Extract the [X, Y] coordinate from the center of the cell holding the provided text.  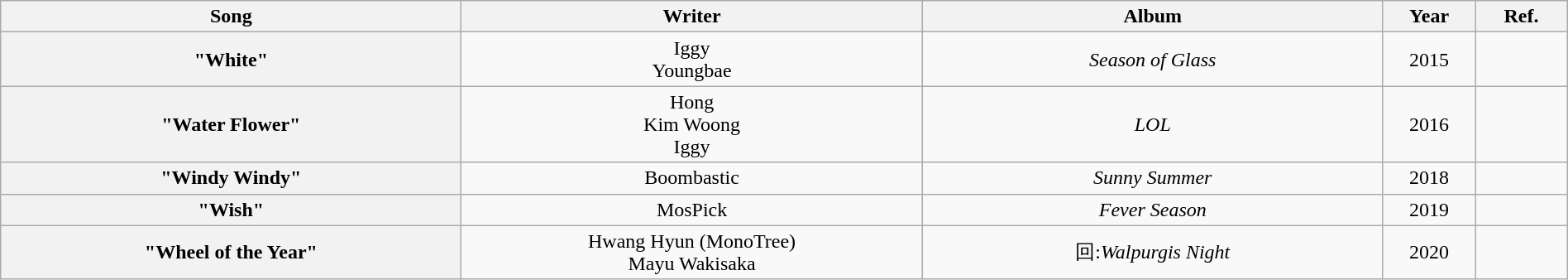
"White" [232, 60]
IggyYoungbae [691, 60]
Song [232, 17]
Ref. [1522, 17]
Fever Season [1153, 210]
回:Walpurgis Night [1153, 252]
2019 [1429, 210]
Writer [691, 17]
2016 [1429, 124]
"Wish" [232, 210]
"Wheel of the Year" [232, 252]
Album [1153, 17]
Season of Glass [1153, 60]
2020 [1429, 252]
"Water Flower" [232, 124]
Year [1429, 17]
LOL [1153, 124]
HongKim WoongIggy [691, 124]
Hwang Hyun (MonoTree)Mayu Wakisaka [691, 252]
Sunny Summer [1153, 178]
MosPick [691, 210]
2015 [1429, 60]
Boombastic [691, 178]
2018 [1429, 178]
"Windy Windy" [232, 178]
